From the cell containing the given text, extract its center point as (x, y) coordinate. 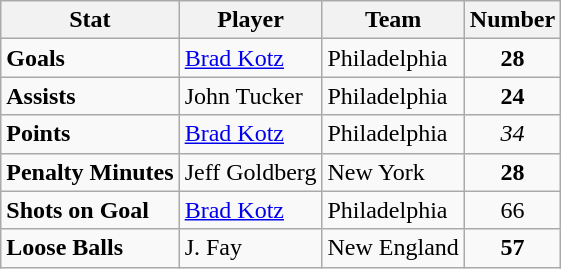
Shots on Goal (90, 210)
Goals (90, 58)
Stat (90, 20)
Player (250, 20)
57 (512, 248)
New England (393, 248)
34 (512, 134)
66 (512, 210)
Assists (90, 96)
J. Fay (250, 248)
Team (393, 20)
Points (90, 134)
Number (512, 20)
Loose Balls (90, 248)
John Tucker (250, 96)
Penalty Minutes (90, 172)
Jeff Goldberg (250, 172)
24 (512, 96)
New York (393, 172)
